Output the (x, y) coordinate of the center of the cell containing the given text.  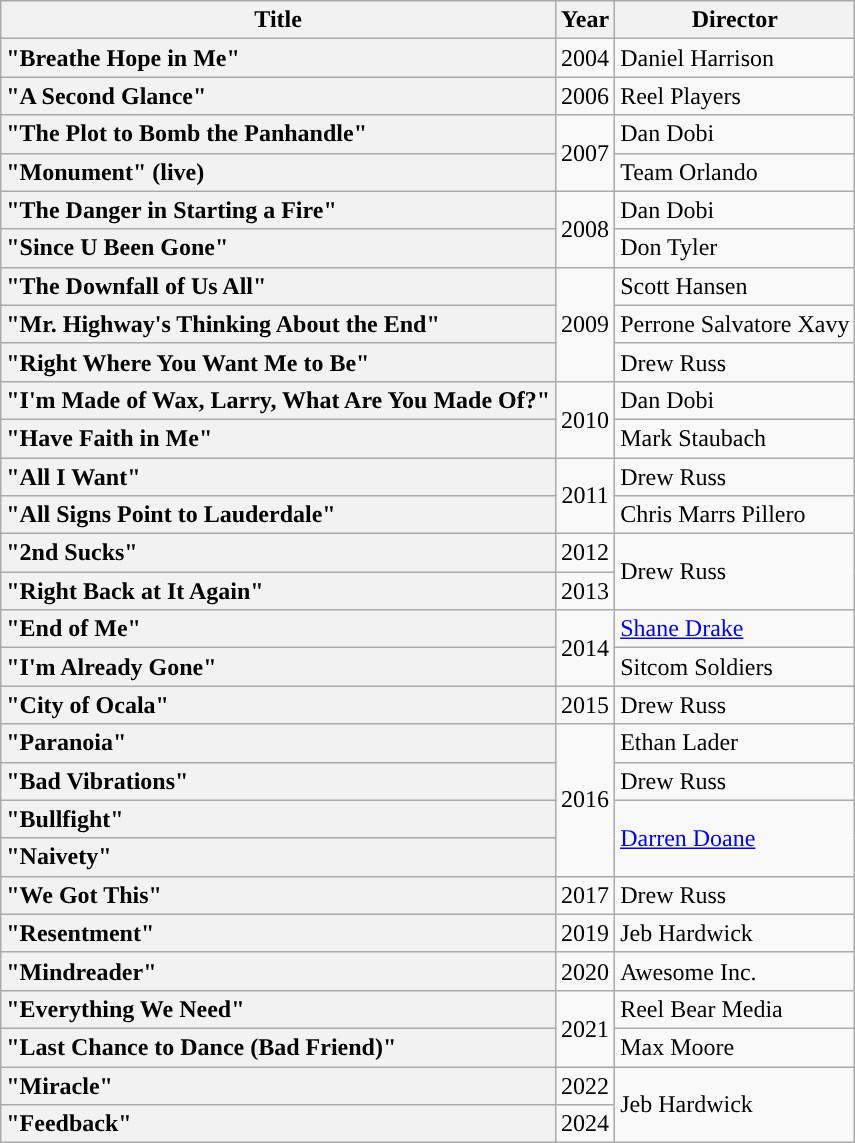
2024 (586, 1124)
"The Plot to Bomb the Panhandle" (278, 134)
"Miracle" (278, 1085)
"Paranoia" (278, 743)
"A Second Glance" (278, 96)
"I'm Already Gone" (278, 667)
"Bad Vibrations" (278, 781)
"Since U Been Gone" (278, 248)
Director (735, 20)
2007 (586, 153)
Daniel Harrison (735, 58)
2012 (586, 553)
Don Tyler (735, 248)
Ethan Lader (735, 743)
"We Got This" (278, 895)
2022 (586, 1085)
2016 (586, 800)
2015 (586, 705)
"City of Ocala" (278, 705)
Awesome Inc. (735, 971)
Mark Staubach (735, 438)
Sitcom Soldiers (735, 667)
Title (278, 20)
"All Signs Point to Lauderdale" (278, 515)
2020 (586, 971)
"Bullfight" (278, 819)
Chris Marrs Pillero (735, 515)
"Resentment" (278, 933)
Reel Bear Media (735, 1009)
2021 (586, 1028)
2019 (586, 933)
"Mr. Highway's Thinking About the End" (278, 324)
2013 (586, 591)
2010 (586, 419)
"I'm Made of Wax, Larry, What Are You Made Of?" (278, 400)
Max Moore (735, 1047)
2008 (586, 229)
Reel Players (735, 96)
"Right Where You Want Me to Be" (278, 362)
Team Orlando (735, 172)
"Naivety" (278, 857)
"All I Want" (278, 477)
"Last Chance to Dance (Bad Friend)" (278, 1047)
"The Danger in Starting a Fire" (278, 210)
"Everything We Need" (278, 1009)
"Breathe Hope in Me" (278, 58)
Scott Hansen (735, 286)
Perrone Salvatore Xavy (735, 324)
"The Downfall of Us All" (278, 286)
Year (586, 20)
"Right Back at It Again" (278, 591)
"Feedback" (278, 1124)
Shane Drake (735, 629)
Darren Doane (735, 838)
"2nd Sucks" (278, 553)
2009 (586, 324)
2014 (586, 648)
"Mindreader" (278, 971)
"Monument" (live) (278, 172)
2006 (586, 96)
2011 (586, 496)
2004 (586, 58)
2017 (586, 895)
"Have Faith in Me" (278, 438)
"End of Me" (278, 629)
